Determine the [X, Y] coordinate at the center of the cell enclosing the given text.  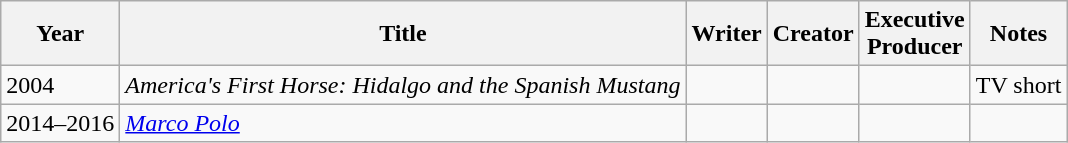
2014–2016 [60, 123]
Creator [813, 34]
Year [60, 34]
America's First Horse: Hidalgo and the Spanish Mustang [403, 85]
Writer [726, 34]
TV short [1018, 85]
Title [403, 34]
ExecutiveProducer [914, 34]
Marco Polo [403, 123]
2004 [60, 85]
Notes [1018, 34]
